Locate the cell with the specified text and output its (X, Y) center coordinate. 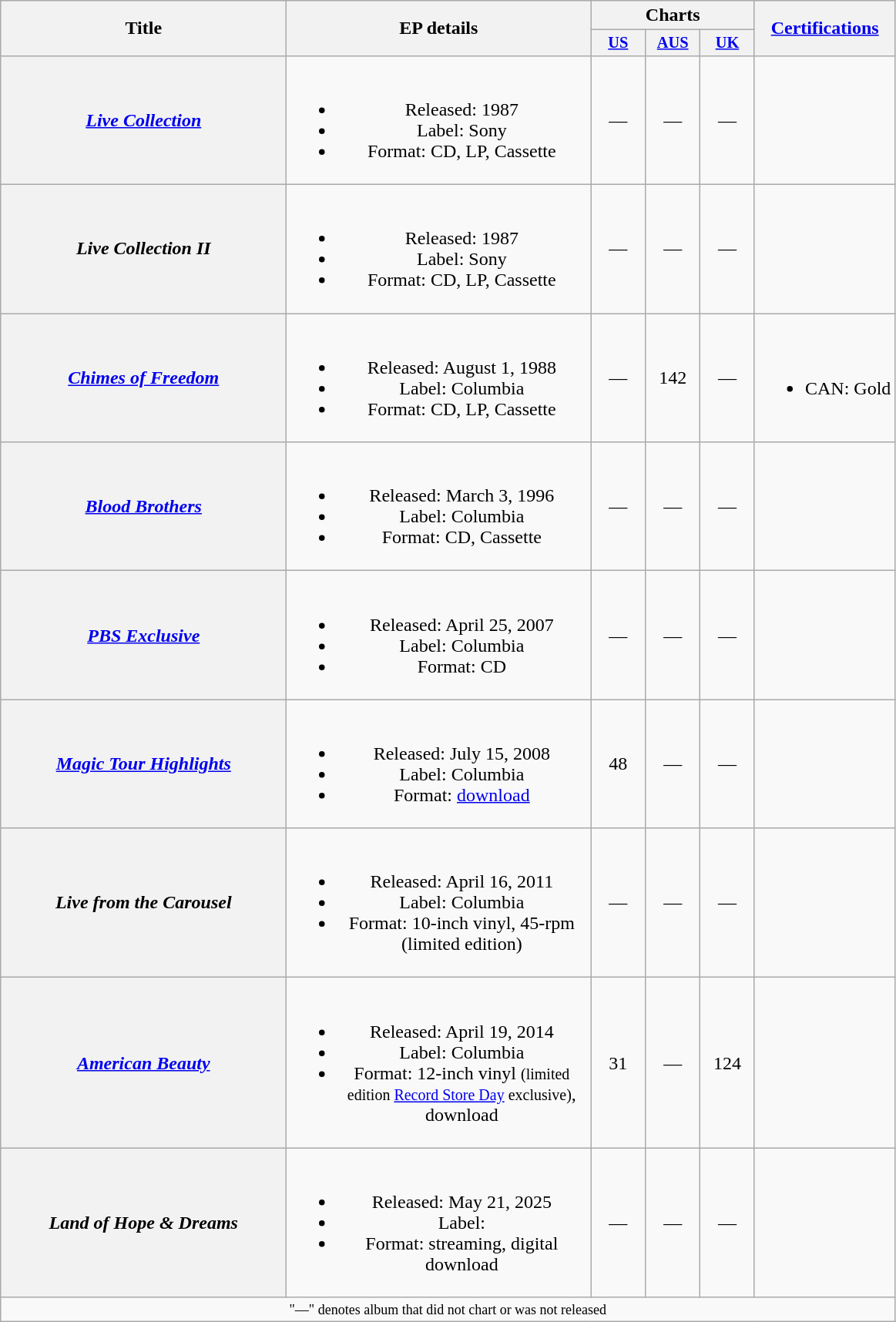
Released: August 1, 1988Label: ColumbiaFormat: CD, LP, Cassette (439, 377)
Blood Brothers (143, 507)
Live from the Carousel (143, 903)
124 (727, 1063)
UK (727, 43)
31 (618, 1063)
AUS (673, 43)
Live Collection II (143, 250)
Title (143, 29)
Magic Tour Highlights (143, 764)
Released: May 21, 2025Label:Format: streaming, digital download (439, 1223)
Released: March 3, 1996Label: ColumbiaFormat: CD, Cassette (439, 507)
Chimes of Freedom (143, 377)
Live Collection (143, 120)
Charts (673, 15)
CAN: Gold (824, 377)
Land of Hope & Dreams (143, 1223)
48 (618, 764)
Released: April 16, 2011Label: ColumbiaFormat: 10-inch vinyl, 45-rpm (limited edition) (439, 903)
Released: April 19, 2014Label: ColumbiaFormat: 12-inch vinyl (limited edition Record Store Day exclusive), download (439, 1063)
Released: July 15, 2008Label: ColumbiaFormat: download (439, 764)
PBS Exclusive (143, 635)
EP details (439, 29)
142 (673, 377)
American Beauty (143, 1063)
US (618, 43)
"—" denotes album that did not chart or was not released (448, 1310)
Certifications (824, 29)
Released: April 25, 2007Label: ColumbiaFormat: CD (439, 635)
